Detect which cell encompasses the target text, then output its (X, Y) center coordinate. 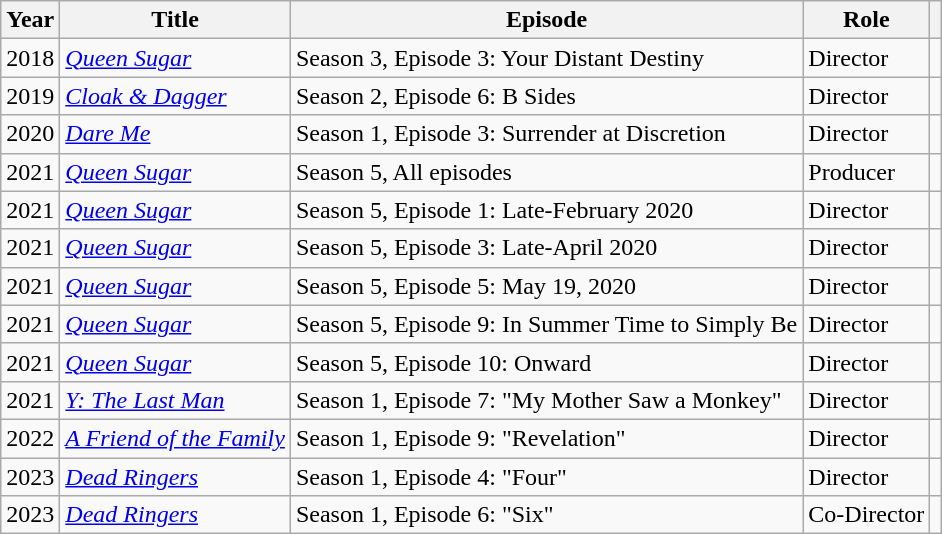
Dare Me (176, 134)
Season 1, Episode 4: "Four" (546, 477)
2019 (30, 96)
2022 (30, 438)
Year (30, 20)
Season 1, Episode 6: "Six" (546, 515)
2018 (30, 58)
Season 5, Episode 1: Late-February 2020 (546, 210)
Season 5, Episode 9: In Summer Time to Simply Be (546, 324)
Cloak & Dagger (176, 96)
A Friend of the Family (176, 438)
Season 1, Episode 9: "Revelation" (546, 438)
Role (866, 20)
2020 (30, 134)
Season 2, Episode 6: B Sides (546, 96)
Season 3, Episode 3: Your Distant Destiny (546, 58)
Title (176, 20)
Season 1, Episode 7: "My Mother Saw a Monkey" (546, 400)
Y: The Last Man (176, 400)
Season 1, Episode 3: Surrender at Discretion (546, 134)
Season 5, All episodes (546, 172)
Co-Director (866, 515)
Season 5, Episode 3: Late-April 2020 (546, 248)
Episode (546, 20)
Season 5, Episode 10: Onward (546, 362)
Producer (866, 172)
Season 5, Episode 5: May 19, 2020 (546, 286)
